Search for the cell housing the specified text and yield its (X, Y) center coordinate. 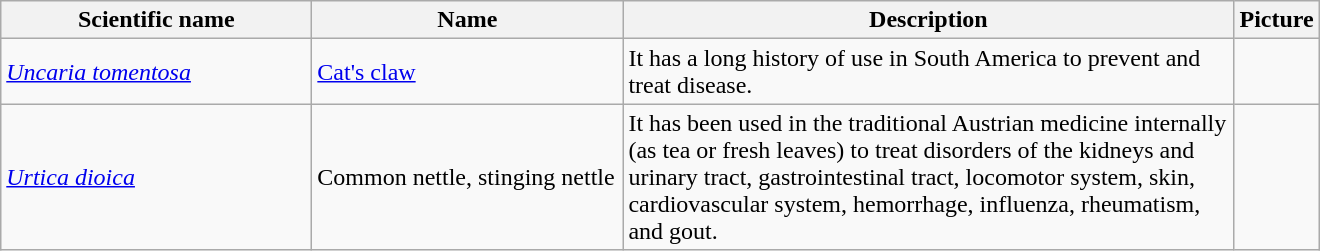
It has a long history of use in South America to prevent and treat disease. (928, 72)
Common nettle, stinging nettle (468, 177)
Picture (1276, 20)
Scientific name (156, 20)
Description (928, 20)
Name (468, 20)
Uncaria tomentosa (156, 72)
Cat's claw (468, 72)
Urtica dioica (156, 177)
